Return the (X, Y) coordinate for the center point of the cell that contains the specified text.  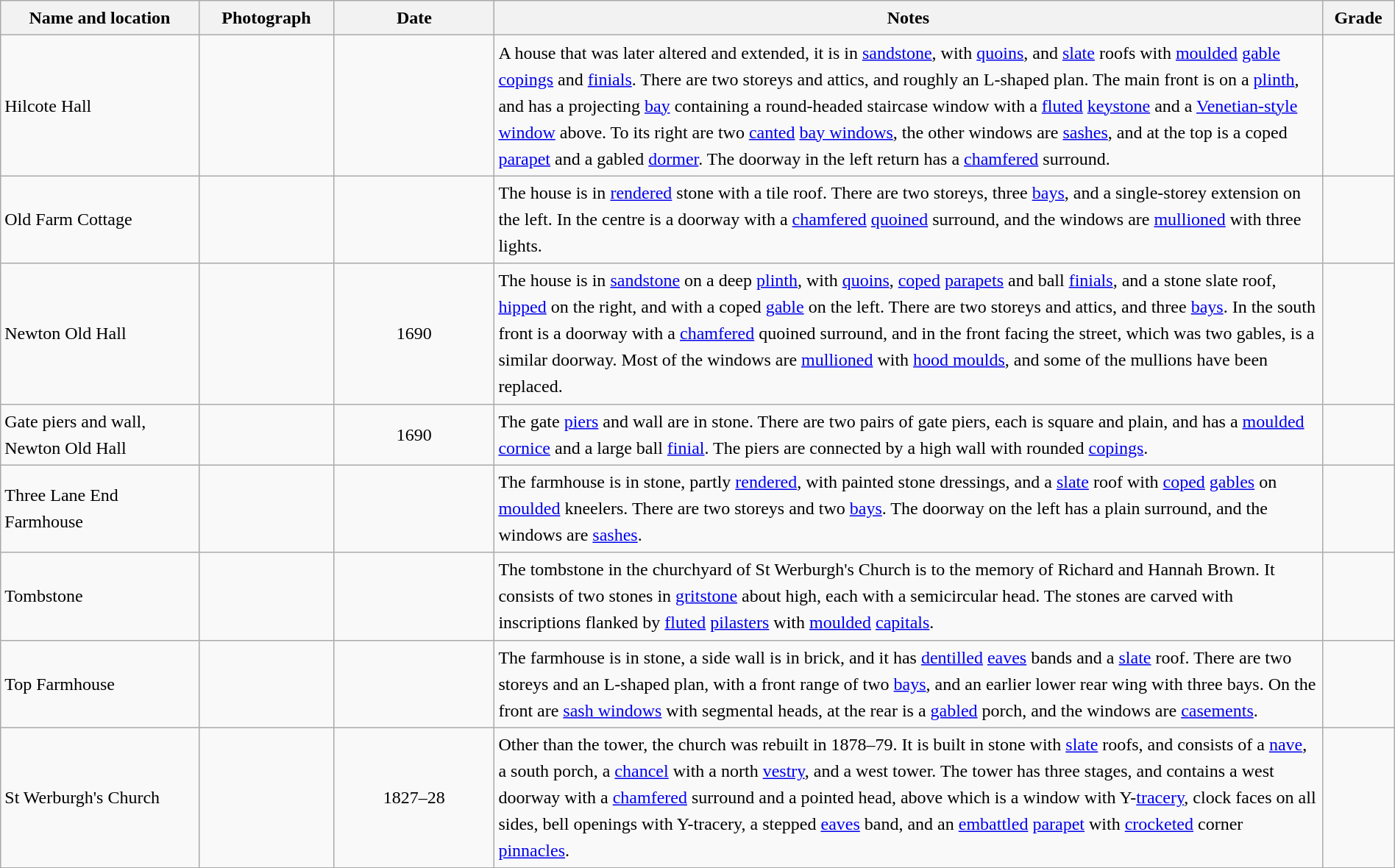
Date (414, 18)
St Werburgh's Church (100, 797)
Notes (908, 18)
Grade (1358, 18)
Hilcote Hall (100, 106)
Tombstone (100, 596)
1827–28 (414, 797)
Three Lane End Farmhouse (100, 509)
Photograph (266, 18)
Old Farm Cottage (100, 219)
Top Farmhouse (100, 684)
Gate piers and wall, Newton Old Hall (100, 434)
Name and location (100, 18)
Newton Old Hall (100, 334)
